From the cell containing the given text, extract its center point as [X, Y] coordinate. 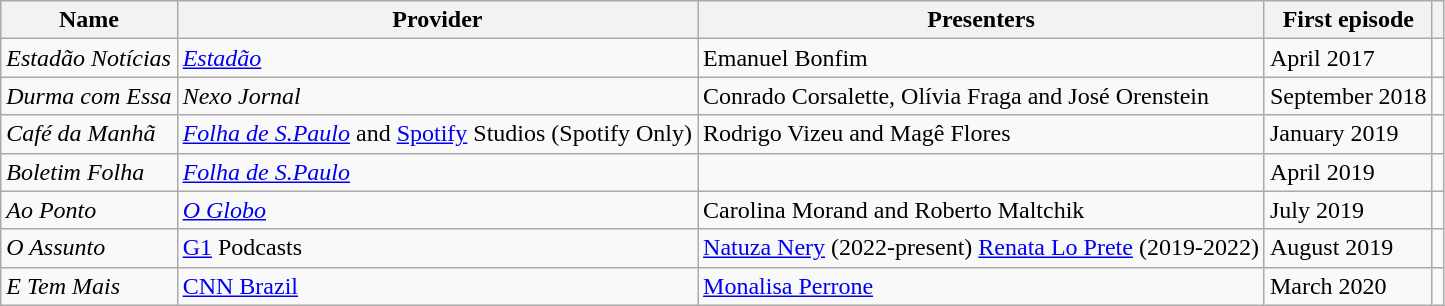
July 2019 [1348, 210]
Provider [437, 20]
Conrado Corsalette, Olívia Fraga and José Orenstein [982, 96]
Carolina Morand and Roberto Maltchik [982, 210]
Estadão [437, 58]
April 2017 [1348, 58]
Nexo Jornal [437, 96]
April 2019 [1348, 172]
Folha de S.Paulo [437, 172]
CNN Brazil [437, 286]
Rodrigo Vizeu and Magê Flores [982, 134]
Durma com Essa [89, 96]
Ao Ponto [89, 210]
G1 Podcasts [437, 248]
O Globo [437, 210]
Name [89, 20]
Emanuel Bonfim [982, 58]
O Assunto [89, 248]
E Tem Mais [89, 286]
March 2020 [1348, 286]
Presenters [982, 20]
Monalisa Perrone [982, 286]
Estadão Notícias [89, 58]
Folha de S.Paulo and Spotify Studios (Spotify Only) [437, 134]
Café da Manhã [89, 134]
January 2019 [1348, 134]
First episode [1348, 20]
August 2019 [1348, 248]
Boletim Folha [89, 172]
Natuza Nery (2022-present) Renata Lo Prete (2019-2022) [982, 248]
September 2018 [1348, 96]
